Extract the [X, Y] coordinate from the center of the cell holding the provided text.  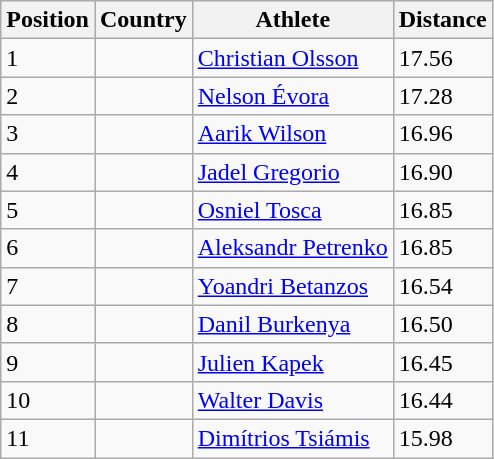
Aleksandr Petrenko [292, 248]
16.90 [442, 172]
Aarik Wilson [292, 134]
2 [48, 96]
11 [48, 438]
4 [48, 172]
Danil Burkenya [292, 324]
16.44 [442, 400]
Jadel Gregorio [292, 172]
8 [48, 324]
Distance [442, 20]
Country [143, 20]
6 [48, 248]
Nelson Évora [292, 96]
16.50 [442, 324]
3 [48, 134]
16.54 [442, 286]
Dimítrios Tsiámis [292, 438]
Position [48, 20]
10 [48, 400]
15.98 [442, 438]
16.45 [442, 362]
Julien Kapek [292, 362]
Osniel Tosca [292, 210]
1 [48, 58]
Yoandri Betanzos [292, 286]
Walter Davis [292, 400]
9 [48, 362]
5 [48, 210]
16.96 [442, 134]
7 [48, 286]
17.28 [442, 96]
17.56 [442, 58]
Athlete [292, 20]
Christian Olsson [292, 58]
